Find where the given text appears and provide that cell's center as (x, y) coordinate. 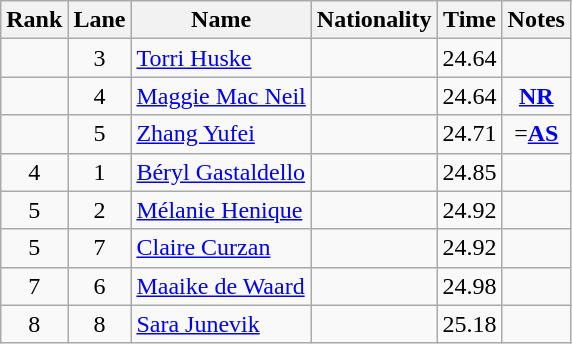
Notes (536, 20)
Maggie Mac Neil (221, 96)
2 (100, 210)
6 (100, 286)
Nationality (374, 20)
24.98 (470, 286)
Mélanie Henique (221, 210)
24.85 (470, 172)
Time (470, 20)
Zhang Yufei (221, 134)
Torri Huske (221, 58)
Lane (100, 20)
Maaike de Waard (221, 286)
Claire Curzan (221, 248)
Rank (34, 20)
Béryl Gastaldello (221, 172)
Sara Junevik (221, 324)
24.71 (470, 134)
25.18 (470, 324)
NR (536, 96)
3 (100, 58)
Name (221, 20)
1 (100, 172)
=AS (536, 134)
